Return [x, y] of the center of cell containing provided text 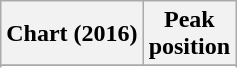
Peakposition [189, 34]
Chart (2016) [72, 34]
